Return the [x, y] coordinate for the center point of the cell that contains the specified text.  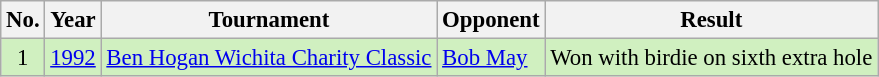
Won with birdie on sixth extra hole [712, 58]
Bob May [491, 58]
Year [73, 20]
1 [23, 58]
No. [23, 20]
Ben Hogan Wichita Charity Classic [269, 58]
Tournament [269, 20]
Opponent [491, 20]
Result [712, 20]
1992 [73, 58]
